Capture the cell that displays the provided text and extract its [x, y] central coordinate. 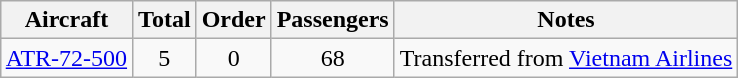
Order [234, 20]
Aircraft [66, 20]
Transferred from Vietnam Airlines [566, 58]
Total [165, 20]
ATR-72-500 [66, 58]
5 [165, 58]
Passengers [332, 20]
Notes [566, 20]
0 [234, 58]
68 [332, 58]
